Output the [X, Y] coordinate of the center of the cell containing the given text.  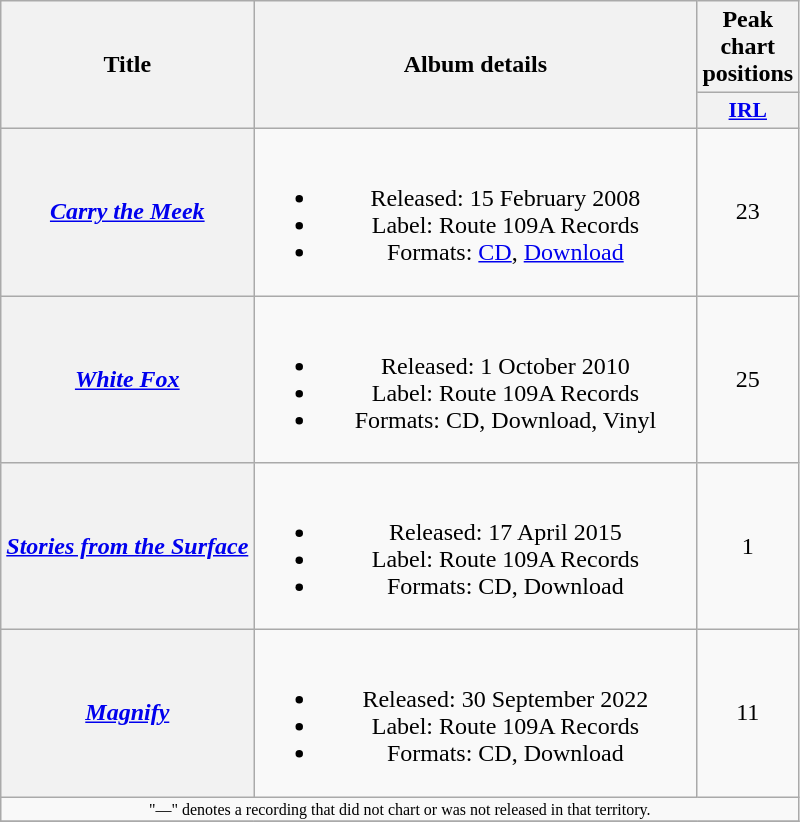
1 [748, 546]
23 [748, 212]
"—" denotes a recording that did not chart or was not released in that territory. [400, 809]
Carry the Meek [128, 212]
Title [128, 65]
White Fox [128, 380]
25 [748, 380]
Peak chart positions [748, 47]
Released: 17 April 2015Label: Route 109A RecordsFormats: CD, Download [476, 546]
Stories from the Surface [128, 546]
11 [748, 714]
Album details [476, 65]
Released: 30 September 2022Label: Route 109A RecordsFormats: CD, Download [476, 714]
Released: 1 October 2010Label: Route 109A RecordsFormats: CD, Download, Vinyl [476, 380]
Magnify [128, 714]
Released: 15 February 2008Label: Route 109A RecordsFormats: CD, Download [476, 212]
IRL [748, 111]
